Provide the [X, Y] coordinate of the cell's center where the given text is located.  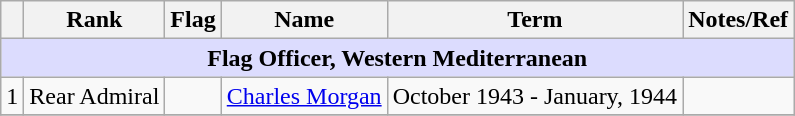
Rear Admiral [94, 96]
Charles Morgan [304, 96]
October 1943 - January, 1944 [534, 96]
Rank [94, 20]
Notes/Ref [738, 20]
Flag [193, 20]
1 [12, 96]
Name [304, 20]
Term [534, 20]
Flag Officer, Western Mediterranean [398, 58]
